Identify which cell holds the provided text, then report its [x, y] central coordinate. 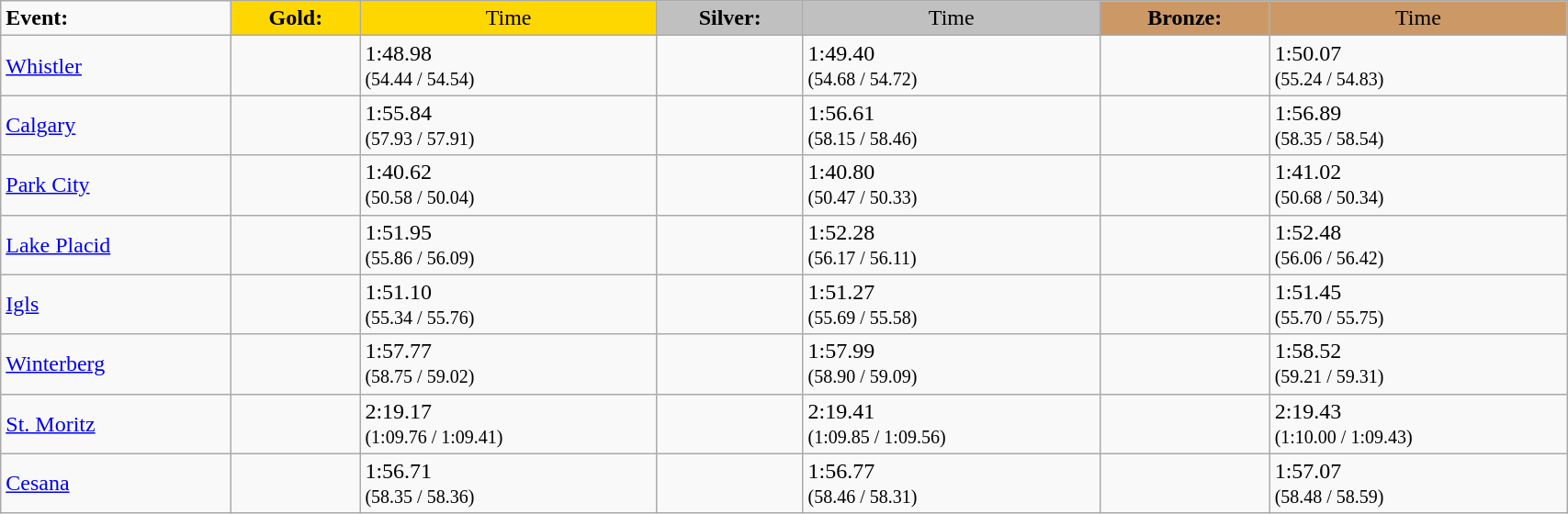
1:52.48 (56.06 / 56.42) [1418, 244]
1:48.98 (54.44 / 54.54) [509, 66]
1:57.99 (58.90 / 59.09) [952, 363]
2:19.43 (1:10.00 / 1:09.43) [1418, 424]
1:51.95 (55.86 / 56.09) [509, 244]
Winterberg [116, 363]
1:40.80 (50.47 / 50.33) [952, 185]
Cesana [116, 483]
Event: [116, 18]
1:55.84 (57.93 / 57.91) [509, 125]
1:51.45 (55.70 / 55.75) [1418, 305]
Park City [116, 185]
Bronze: [1185, 18]
1:49.40 (54.68 / 54.72) [952, 66]
2:19.17 (1:09.76 / 1:09.41) [509, 424]
1:40.62 (50.58 / 50.04) [509, 185]
1:50.07 (55.24 / 54.83) [1418, 66]
2:19.41 (1:09.85 / 1:09.56) [952, 424]
Gold: [296, 18]
1:51.27 (55.69 / 55.58) [952, 305]
St. Moritz [116, 424]
1:56.71 (58.35 / 58.36) [509, 483]
1:56.61 (58.15 / 58.46) [952, 125]
Whistler [116, 66]
1:56.77 (58.46 / 58.31) [952, 483]
Silver: [729, 18]
Calgary [116, 125]
1:41.02 (50.68 / 50.34) [1418, 185]
Igls [116, 305]
1:56.89 (58.35 / 58.54) [1418, 125]
Lake Placid [116, 244]
1:51.10 (55.34 / 55.76) [509, 305]
1:57.77 (58.75 / 59.02) [509, 363]
1:52.28 (56.17 / 56.11) [952, 244]
1:58.52 (59.21 / 59.31) [1418, 363]
1:57.07 (58.48 / 58.59) [1418, 483]
